Detect which cell encompasses the target text, then output its [x, y] center coordinate. 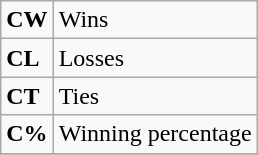
CW [27, 20]
CL [27, 58]
C% [27, 134]
CT [27, 96]
Losses [155, 58]
Winning percentage [155, 134]
Wins [155, 20]
Ties [155, 96]
